Locate the cell with the specified text and output its [X, Y] center coordinate. 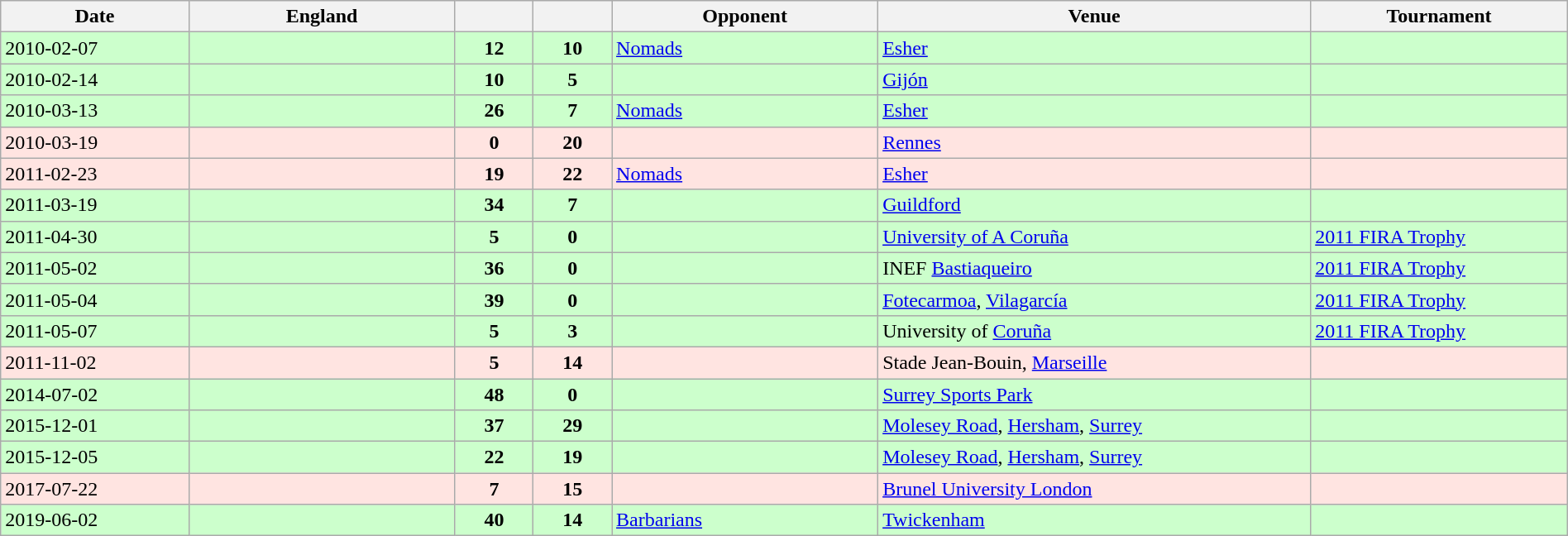
36 [495, 268]
Opponent [745, 17]
2011-05-02 [94, 268]
2010-03-19 [94, 142]
England [322, 17]
2011-05-04 [94, 299]
Guildford [1095, 205]
2011-02-23 [94, 174]
48 [495, 395]
2011-03-19 [94, 205]
INEF Bastiaqueiro [1095, 268]
Barbarians [745, 520]
40 [495, 520]
12 [495, 48]
3 [572, 331]
2010-02-14 [94, 79]
Gijón [1095, 79]
2011-11-02 [94, 362]
Fotecarmoa, Vilagarcía [1095, 299]
University of A Coruña [1095, 237]
Venue [1095, 17]
2011-04-30 [94, 237]
39 [495, 299]
37 [495, 426]
2010-02-07 [94, 48]
Surrey Sports Park [1095, 395]
26 [495, 111]
Rennes [1095, 142]
2017-07-22 [94, 489]
Twickenham [1095, 520]
20 [572, 142]
2015-12-05 [94, 457]
2015-12-01 [94, 426]
2010-03-13 [94, 111]
Brunel University London [1095, 489]
2011-05-07 [94, 331]
15 [572, 489]
2019-06-02 [94, 520]
Tournament [1439, 17]
Date [94, 17]
34 [495, 205]
2014-07-02 [94, 395]
Stade Jean-Bouin, Marseille [1095, 362]
University of Coruña [1095, 331]
29 [572, 426]
